Scan for the cell matching the given text and deliver its [X, Y] coordinate at center. 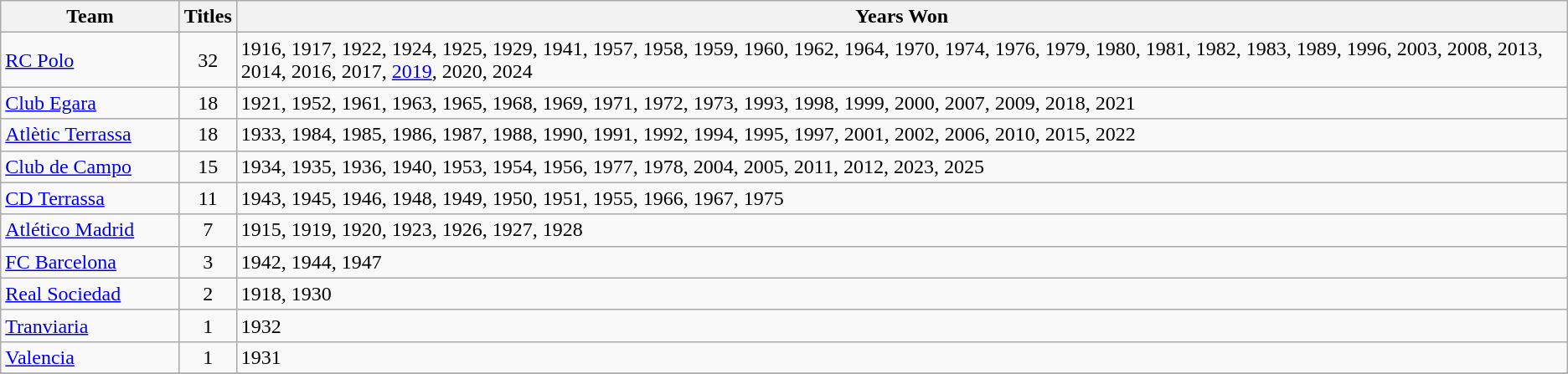
1921, 1952, 1961, 1963, 1965, 1968, 1969, 1971, 1972, 1973, 1993, 1998, 1999, 2000, 2007, 2009, 2018, 2021 [901, 103]
Team [90, 17]
15 [208, 167]
Valencia [90, 357]
1933, 1984, 1985, 1986, 1987, 1988, 1990, 1991, 1992, 1994, 1995, 1997, 2001, 2002, 2006, 2010, 2015, 2022 [901, 135]
1915, 1919, 1920, 1923, 1926, 1927, 1928 [901, 230]
Club Egara [90, 103]
RC Polo [90, 60]
1934, 1935, 1936, 1940, 1953, 1954, 1956, 1977, 1978, 2004, 2005, 2011, 2012, 2023, 2025 [901, 167]
11 [208, 198]
Years Won [901, 17]
1918, 1930 [901, 294]
7 [208, 230]
Atlético Madrid [90, 230]
Real Sociedad [90, 294]
3 [208, 262]
1942, 1944, 1947 [901, 262]
FC Barcelona [90, 262]
1943, 1945, 1946, 1948, 1949, 1950, 1951, 1955, 1966, 1967, 1975 [901, 198]
32 [208, 60]
CD Terrassa [90, 198]
Club de Campo [90, 167]
1932 [901, 325]
1931 [901, 357]
Tranviaria [90, 325]
2 [208, 294]
Titles [208, 17]
Atlètic Terrassa [90, 135]
